From the cell containing the given text, extract its center point as [X, Y] coordinate. 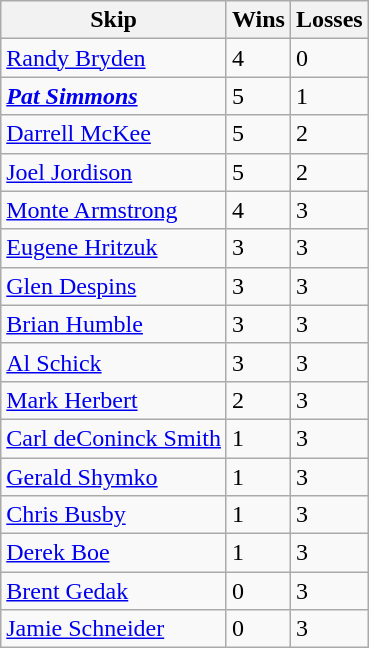
Gerald Shymko [114, 477]
Mark Herbert [114, 400]
Joel Jordison [114, 172]
Pat Simmons [114, 96]
Wins [258, 20]
Brian Humble [114, 324]
Losses [329, 20]
Darrell McKee [114, 134]
Eugene Hritzuk [114, 248]
Skip [114, 20]
Derek Boe [114, 553]
Carl deConinck Smith [114, 438]
Brent Gedak [114, 591]
Al Schick [114, 362]
Monte Armstrong [114, 210]
Glen Despins [114, 286]
Jamie Schneider [114, 629]
Randy Bryden [114, 58]
Chris Busby [114, 515]
